Search for the cell housing the specified text and yield its (x, y) center coordinate. 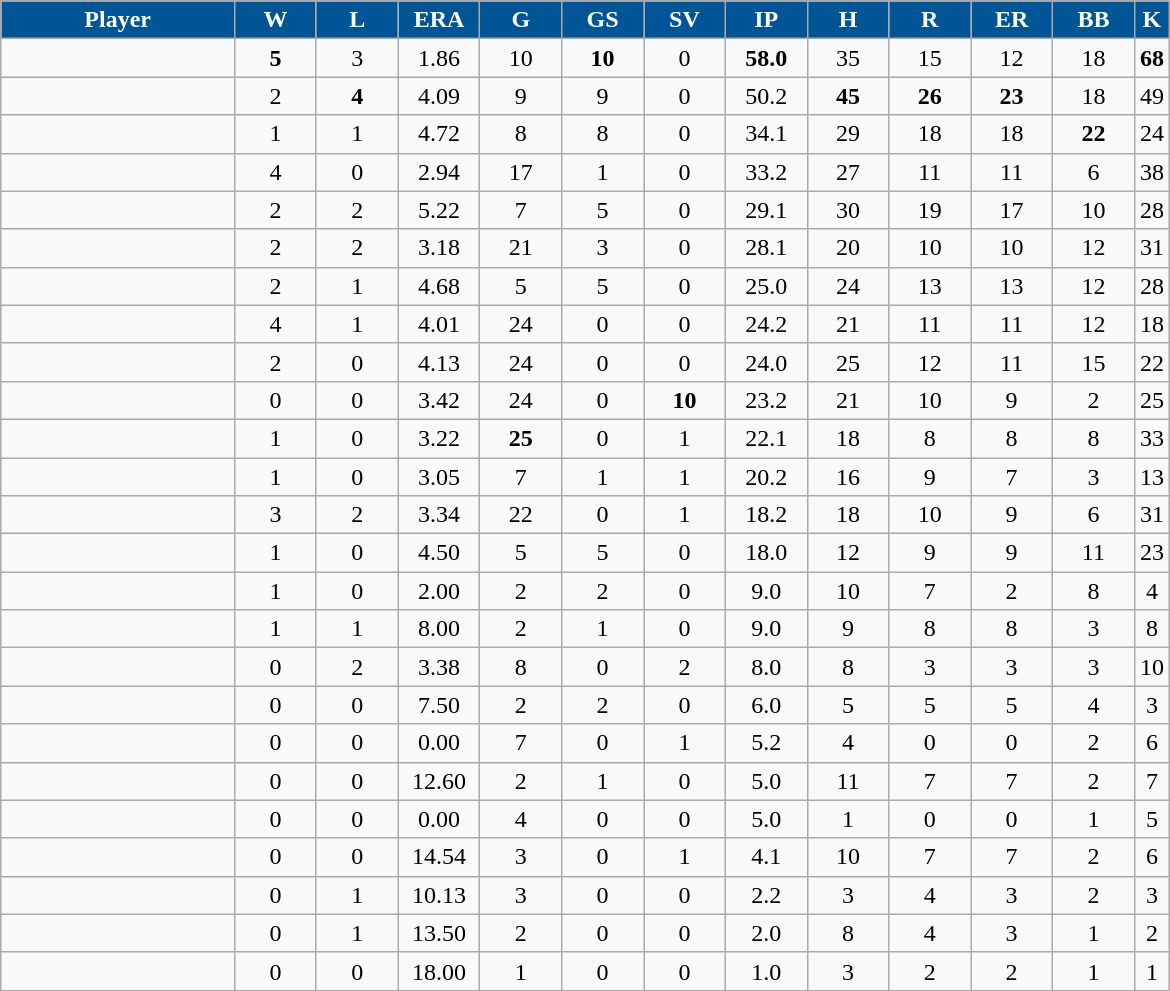
G (521, 20)
13.50 (439, 933)
12.60 (439, 781)
35 (848, 58)
16 (848, 477)
1.0 (766, 971)
4.50 (439, 553)
4.68 (439, 286)
4.72 (439, 134)
58.0 (766, 58)
4.01 (439, 324)
10.13 (439, 895)
7.50 (439, 705)
30 (848, 210)
4.09 (439, 96)
3.38 (439, 667)
29.1 (766, 210)
SV (685, 20)
25.0 (766, 286)
R (930, 20)
29 (848, 134)
K (1152, 20)
22.1 (766, 438)
ER (1012, 20)
18.00 (439, 971)
33 (1152, 438)
8.00 (439, 629)
27 (848, 172)
3.34 (439, 515)
4.1 (766, 857)
3.22 (439, 438)
24.2 (766, 324)
20 (848, 248)
49 (1152, 96)
8.0 (766, 667)
68 (1152, 58)
34.1 (766, 134)
2.0 (766, 933)
24.0 (766, 362)
33.2 (766, 172)
H (848, 20)
38 (1152, 172)
BB (1093, 20)
18.2 (766, 515)
4.13 (439, 362)
19 (930, 210)
2.2 (766, 895)
1.86 (439, 58)
W (276, 20)
3.18 (439, 248)
6.0 (766, 705)
3.42 (439, 400)
28.1 (766, 248)
3.05 (439, 477)
Player (118, 20)
2.94 (439, 172)
GS (603, 20)
23.2 (766, 400)
14.54 (439, 857)
IP (766, 20)
18.0 (766, 553)
26 (930, 96)
45 (848, 96)
5.2 (766, 743)
2.00 (439, 591)
5.22 (439, 210)
ERA (439, 20)
20.2 (766, 477)
L (357, 20)
50.2 (766, 96)
